Identify which cell holds the provided text, then report its [X, Y] central coordinate. 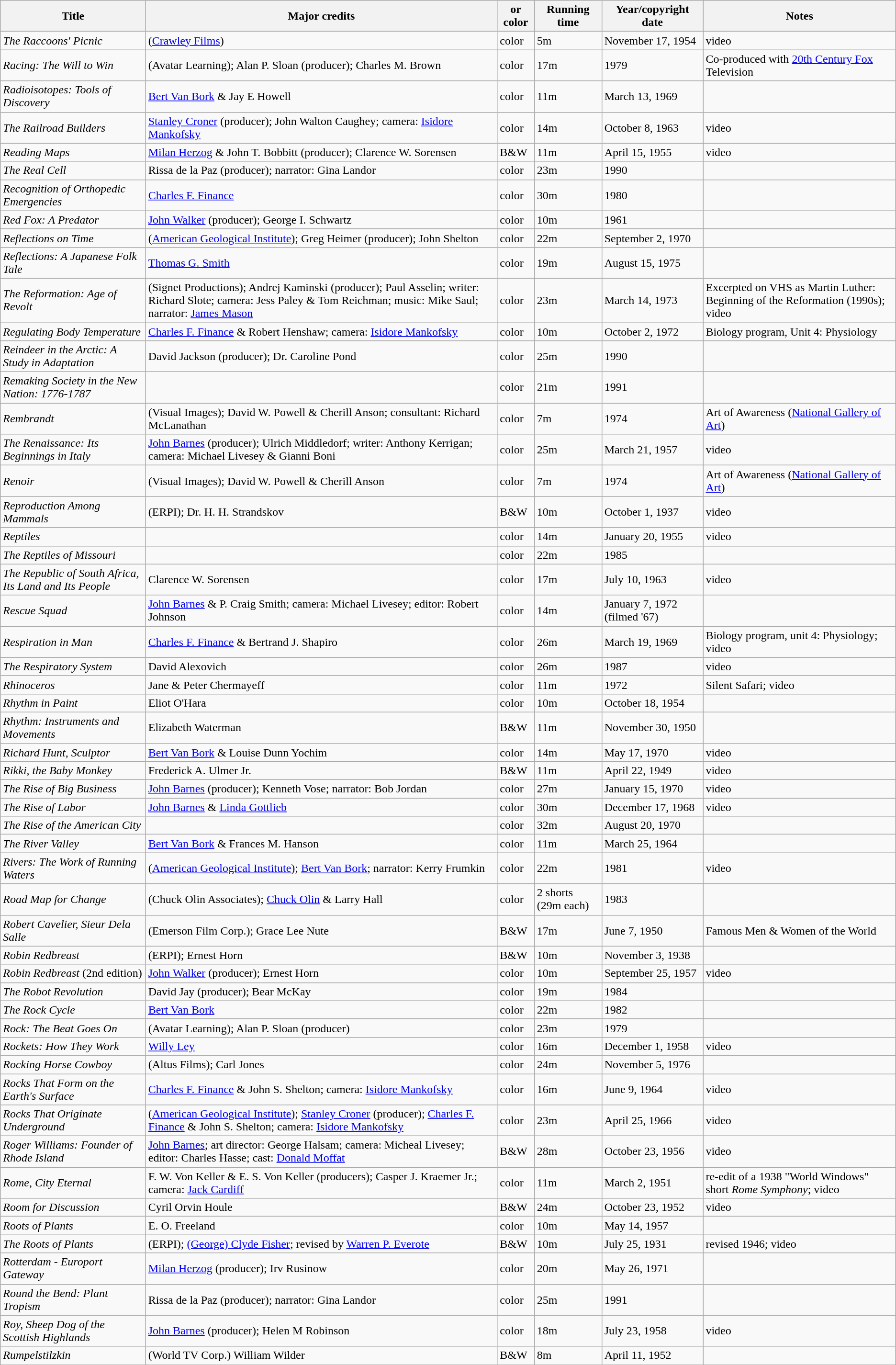
re-edit of a 1938 "World Windows" short Rome Symphony; video [799, 1183]
Major credits [322, 16]
20m [568, 1269]
The Rise of Labor [73, 807]
Robin Redbreast [73, 955]
1961 [652, 220]
The Republic of South Africa, Its Land and Its People [73, 579]
Rocks That Form on the Earth's Surface [73, 1089]
Rhythm: Instruments and Movements [73, 728]
Roy, Sheep Dog of the Scottish Highlands [73, 1331]
Regulating Body Temperature [73, 332]
1983 [652, 899]
Reflections on Time [73, 238]
(Emerson Film Corp.); Grace Lee Nute [322, 931]
Robert Cavelier, Sieur Dela Salle [73, 931]
(American Geological Institute); Bert Van Bork; narrator: Kerry Frumkin [322, 869]
Jane & Peter Chermayeff [322, 685]
January 7, 1972 (filmed '67) [652, 611]
January 15, 1970 [652, 789]
Respiration in Man [73, 642]
2 shorts (29m each) [568, 899]
Richard Hunt, Sculptor [73, 752]
August 15, 1975 [652, 262]
Stanley Croner (producer); John Walton Caughey; camera: Isidore Mankofsky [322, 127]
Milan Herzog & John T. Bobbitt (producer); Clarence W. Sorensen [322, 152]
(American Geological Institute); Stanley Croner (producer); Charles F. Finance & John S. Shelton; camera: Isidore Mankofsky [322, 1120]
1982 [652, 1010]
March 21, 1957 [652, 450]
The Rise of the American City [73, 825]
Excerpted on VHS as Martin Luther: Beginning of the Reformation (1990s); video [799, 300]
Red Fox: A Predator [73, 220]
(Visual Images); David W. Powell & Cherill Anson; consultant: Richard McLanathan [322, 418]
November 5, 1976 [652, 1064]
Title [73, 16]
Bert Van Bork [322, 1010]
(Visual Images); David W. Powell & Cherill Anson [322, 481]
(Chuck Olin Associates); Chuck Olin & Larry Hall [322, 899]
Bert Van Bork & Jay E Howell [322, 97]
March 2, 1951 [652, 1183]
F. W. Von Keller & E. S. Von Keller (producers); Casper J. Kraemer Jr.; camera: Jack Cardiff [322, 1183]
October 2, 1972 [652, 332]
Elizabeth Waterman [322, 728]
The River Valley [73, 844]
September 25, 1957 [652, 973]
27m [568, 789]
Robin Redbreast (2nd edition) [73, 973]
The Railroad Builders [73, 127]
April 22, 1949 [652, 771]
The Renaissance: Its Beginnings in Italy [73, 450]
Bert Van Bork & Frances M. Hanson [322, 844]
Rhinoceros [73, 685]
November 30, 1950 [652, 728]
(ERPI); (George) Clyde Fisher; revised by Warren P. Everote [322, 1244]
John Barnes (producer); Ulrich Middledorf; writer: Anthony Kerrigan; camera: Michael Livesey & Gianni Boni [322, 450]
Running time [568, 16]
Reindeer in the Arctic: A Study in Adaptation [73, 356]
July 25, 1931 [652, 1244]
or color [516, 16]
The Real Cell [73, 170]
May 14, 1957 [652, 1226]
The Reformation: Age of Revolt [73, 300]
Reproduction Among Mammals [73, 512]
October 23, 1956 [652, 1152]
Racing: The Will to Win [73, 65]
The Respiratory System [73, 666]
March 19, 1969 [652, 642]
May 26, 1971 [652, 1269]
5m [568, 41]
March 13, 1969 [652, 97]
Rotterdam - Europort Gateway [73, 1269]
Radioisotopes: Tools of Discovery [73, 97]
March 14, 1973 [652, 300]
(ERPI); Dr. H. H. Strandskov [322, 512]
Room for Discussion [73, 1207]
8m [568, 1355]
Recognition of Orthopedic Emergencies [73, 195]
August 20, 1970 [652, 825]
(Altus Films); Carl Jones [322, 1064]
Charles F. Finance & Bertrand J. Shapiro [322, 642]
The Robot Revolution [73, 992]
April 11, 1952 [652, 1355]
(World TV Corp.) William Wilder [322, 1355]
December 1, 1958 [652, 1046]
E. O. Freeland [322, 1226]
October 1, 1937 [652, 512]
The Rock Cycle [73, 1010]
November 3, 1938 [652, 955]
November 17, 1954 [652, 41]
June 9, 1964 [652, 1089]
Charles F. Finance [322, 195]
Rocks That Originate Underground [73, 1120]
David Jackson (producer); Dr. Caroline Pond [322, 356]
1987 [652, 666]
(Avatar Learning); Alan P. Sloan (producer); Charles M. Brown [322, 65]
Round the Bend: Plant Tropism [73, 1299]
October 18, 1954 [652, 703]
1984 [652, 992]
Road Map for Change [73, 899]
Biology program, unit 4: Physiology; video [799, 642]
Willy Ley [322, 1046]
(American Geological Institute); Greg Heimer (producer); John Shelton [322, 238]
June 7, 1950 [652, 931]
Reptiles [73, 537]
David Jay (producer); Bear McKay [322, 992]
Rembrandt [73, 418]
Silent Safari; video [799, 685]
David Alexovich [322, 666]
Rhythm in Paint [73, 703]
Remaking Society in the New Nation: 1776-1787 [73, 388]
Rumpelstilzkin [73, 1355]
December 17, 1968 [652, 807]
1985 [652, 555]
Rome, City Eternal [73, 1183]
September 2, 1970 [652, 238]
21m [568, 388]
32m [568, 825]
Roger Williams: Founder of Rhode Island [73, 1152]
1981 [652, 869]
Thomas G. Smith [322, 262]
Reading Maps [73, 152]
Co-produced with 20th Century Fox Television [799, 65]
John Barnes (producer); Kenneth Vose; narrator: Bob Jordan [322, 789]
John Walker (producer); Ernest Horn [322, 973]
Eliot O'Hara [322, 703]
October 8, 1963 [652, 127]
Reflections: A Japanese Folk Tale [73, 262]
Cyril Orvin Houle [322, 1207]
Notes [799, 16]
Rikki, the Baby Monkey [73, 771]
Charles F. Finance & John S. Shelton; camera: Isidore Mankofsky [322, 1089]
October 23, 1952 [652, 1207]
(Crawley Films) [322, 41]
Roots of Plants [73, 1226]
Rescue Squad [73, 611]
The Raccoons' Picnic [73, 41]
Renoir [73, 481]
Year/copyright date [652, 16]
(Avatar Learning); Alan P. Sloan (producer) [322, 1028]
January 20, 1955 [652, 537]
1980 [652, 195]
Rocking Horse Cowboy [73, 1064]
Rivers: The Work of Running Waters [73, 869]
The Roots of Plants [73, 1244]
July 23, 1958 [652, 1331]
John Barnes & Linda Gottlieb [322, 807]
Biology program, Unit 4: Physiology [799, 332]
Charles F. Finance & Robert Henshaw; camera: Isidore Mankofsky [322, 332]
John Barnes; art director: George Halsam; camera: Micheal Livesey; editor: Charles Hasse; cast: Donald Moffat [322, 1152]
28m [568, 1152]
John Walker (producer); George I. Schwartz [322, 220]
revised 1946; video [799, 1244]
Rock: The Beat Goes On [73, 1028]
The Rise of Big Business [73, 789]
John Barnes (producer); Helen M Robinson [322, 1331]
Frederick A. Ulmer Jr. [322, 771]
Famous Men & Women of the World [799, 931]
Clarence W. Sorensen [322, 579]
(ERPI); Ernest Horn [322, 955]
July 10, 1963 [652, 579]
Bert Van Bork & Louise Dunn Yochim [322, 752]
April 25, 1966 [652, 1120]
March 25, 1964 [652, 844]
18m [568, 1331]
Rockets: How They Work [73, 1046]
April 15, 1955 [652, 152]
May 17, 1970 [652, 752]
1972 [652, 685]
Milan Herzog (producer); Irv Rusinow [322, 1269]
John Barnes & P. Craig Smith; camera: Michael Livesey; editor: Robert Johnson [322, 611]
The Reptiles of Missouri [73, 555]
